From the cell containing the given text, extract its center point as (x, y) coordinate. 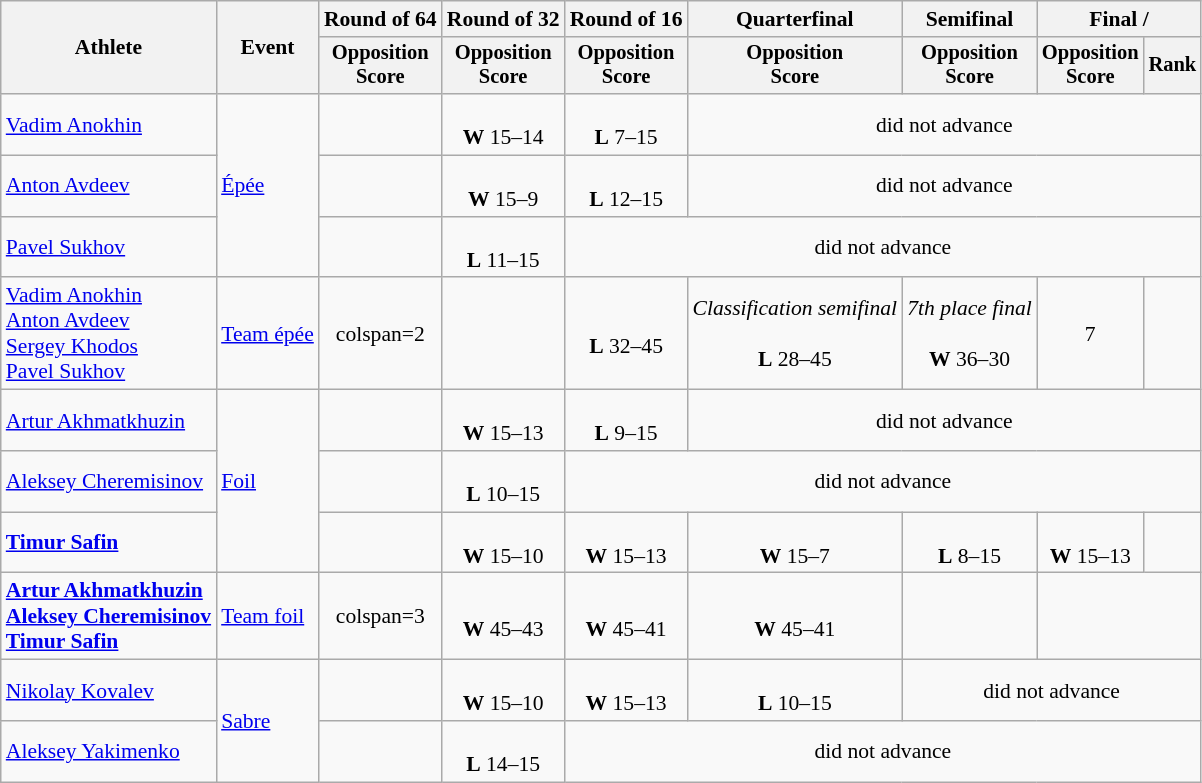
Nikolay Kovalev (108, 690)
Team épée (268, 334)
Event (268, 48)
W 45–43 (504, 616)
Épée (268, 186)
W 15–14 (504, 124)
Rank (1173, 66)
L 11–15 (504, 248)
L 32–45 (626, 334)
Sabre (268, 721)
L 12–15 (626, 186)
Round of 16 (626, 19)
Athlete (108, 48)
W 15–7 (794, 542)
Pavel Sukhov (108, 248)
7th place finalW 36–30 (970, 334)
L 8–15 (970, 542)
Foil (268, 482)
Vadim Anokhin (108, 124)
Round of 64 (380, 19)
L 7–15 (626, 124)
Semifinal (970, 19)
Classification semifinalL 28–45 (794, 334)
Aleksey Yakimenko (108, 752)
Quarterfinal (794, 19)
Artur AkhmatkhuzinAleksey CheremisinovTimur Safin (108, 616)
L 9–15 (626, 420)
colspan=3 (380, 616)
W 15–9 (504, 186)
L 14–15 (504, 752)
Aleksey Cheremisinov (108, 482)
Timur Safin (108, 542)
Anton Avdeev (108, 186)
Final / (1119, 19)
Team foil (268, 616)
7 (1090, 334)
Artur Akhmatkhuzin (108, 420)
Vadim AnokhinAnton AvdeevSergey KhodosPavel Sukhov (108, 334)
colspan=2 (380, 334)
Round of 32 (504, 19)
